Locate the cell with the specified text and output its (x, y) center coordinate. 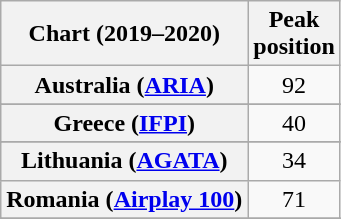
Lithuania (AGATA) (124, 161)
Greece (IFPI) (124, 123)
Peakposition (294, 34)
Australia (ARIA) (124, 85)
71 (294, 199)
40 (294, 123)
Romania (Airplay 100) (124, 199)
92 (294, 85)
34 (294, 161)
Chart (2019–2020) (124, 34)
